Find where the given text appears and provide that cell's center as (X, Y) coordinate. 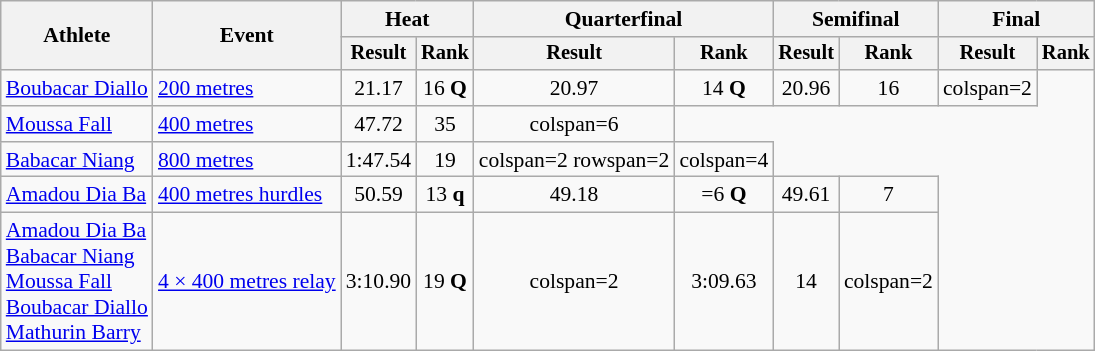
1:47.54 (378, 160)
49.61 (806, 195)
20.96 (806, 88)
21.17 (378, 88)
Amadou Dia Ba (77, 195)
=6 Q (724, 195)
50.59 (378, 195)
16 (888, 88)
Heat (408, 19)
14 (806, 282)
19 Q (445, 282)
49.18 (574, 195)
400 metres (247, 124)
Athlete (77, 36)
200 metres (247, 88)
800 metres (247, 160)
20.97 (574, 88)
colspan=4 (724, 160)
35 (445, 124)
colspan=2 rowspan=2 (574, 160)
4 × 400 metres relay (247, 282)
14 Q (724, 88)
3:09.63 (724, 282)
Event (247, 36)
13 q (445, 195)
Final (1016, 19)
colspan=6 (574, 124)
Moussa Fall (77, 124)
3:10.90 (378, 282)
Babacar Niang (77, 160)
Boubacar Diallo (77, 88)
47.72 (378, 124)
7 (888, 195)
400 metres hurdles (247, 195)
Semifinal (856, 19)
16 Q (445, 88)
Amadou Dia BaBabacar NiangMoussa FallBoubacar DialloMathurin Barry (77, 282)
19 (445, 160)
Quarterfinal (624, 19)
